For the text-containing cell, return its midpoint in (X, Y) coordinate format. 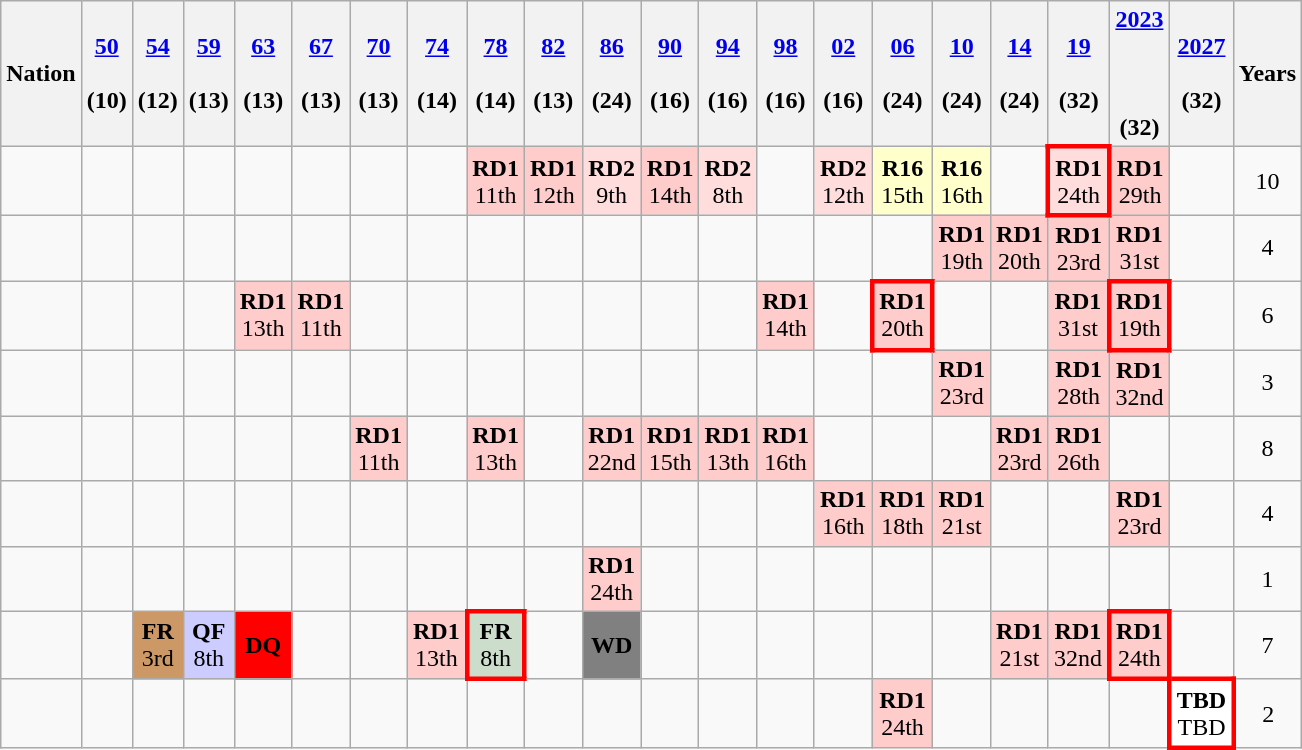
TBDTBD (1202, 713)
Years (1267, 74)
RD118th (902, 514)
WD (612, 645)
19(32) (1078, 74)
Nation (41, 74)
02(16) (843, 74)
82(13) (553, 74)
RD126th (1078, 448)
RD115th (670, 448)
2023(32) (1140, 74)
6 (1267, 315)
06(24) (902, 74)
63(13) (263, 74)
RD128th (1078, 384)
10 (1267, 181)
54(12) (158, 74)
DQ (263, 645)
70(13) (379, 74)
RD212th (843, 181)
8 (1267, 448)
RD122nd (612, 448)
94(16) (728, 74)
3 (1267, 384)
14(24) (1020, 74)
2 (1267, 713)
7 (1267, 645)
FR8th (496, 645)
50(10) (106, 74)
RD112th (553, 181)
R1615th (902, 181)
2027(32) (1202, 74)
RD129th (1140, 181)
QF8th (208, 645)
98(16) (786, 74)
10(24) (962, 74)
78(14) (496, 74)
R1616th (962, 181)
1 (1267, 578)
RD28th (728, 181)
RD29th (612, 181)
67(13) (321, 74)
59(13) (208, 74)
86(24) (612, 74)
74(14) (436, 74)
90(16) (670, 74)
FR3rd (158, 645)
